Find where the given text appears and provide that cell's center as (X, Y) coordinate. 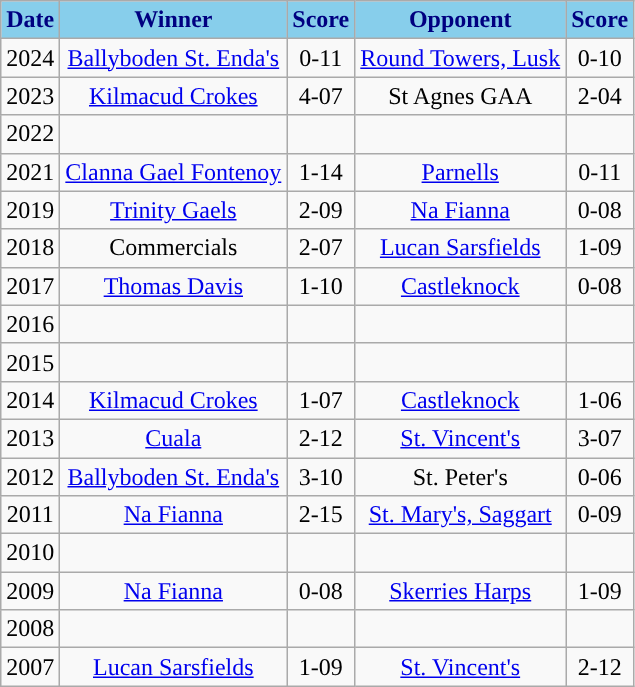
Commercials (174, 248)
2014 (30, 400)
2019 (30, 210)
1-06 (600, 400)
Opponent (460, 20)
2018 (30, 248)
2024 (30, 58)
2-07 (321, 248)
0-09 (600, 515)
2015 (30, 362)
0-10 (600, 58)
2007 (30, 667)
St Agnes GAA (460, 96)
2009 (30, 591)
2008 (30, 629)
Thomas Davis (174, 286)
2021 (30, 172)
2012 (30, 477)
1-10 (321, 286)
Parnells (460, 172)
3-10 (321, 477)
2017 (30, 286)
Round Towers, Lusk (460, 58)
Skerries Harps (460, 591)
2-04 (600, 96)
St. Peter's (460, 477)
1-07 (321, 400)
2013 (30, 438)
2011 (30, 515)
2-15 (321, 515)
Cuala (174, 438)
Winner (174, 20)
Date (30, 20)
2016 (30, 324)
Clanna Gael Fontenoy (174, 172)
2023 (30, 96)
St. Mary's, Saggart (460, 515)
2022 (30, 134)
4-07 (321, 96)
1-14 (321, 172)
Trinity Gaels (174, 210)
3-07 (600, 438)
0-06 (600, 477)
2010 (30, 553)
2-09 (321, 210)
